Scan for the cell matching the given text and deliver its (x, y) coordinate at center. 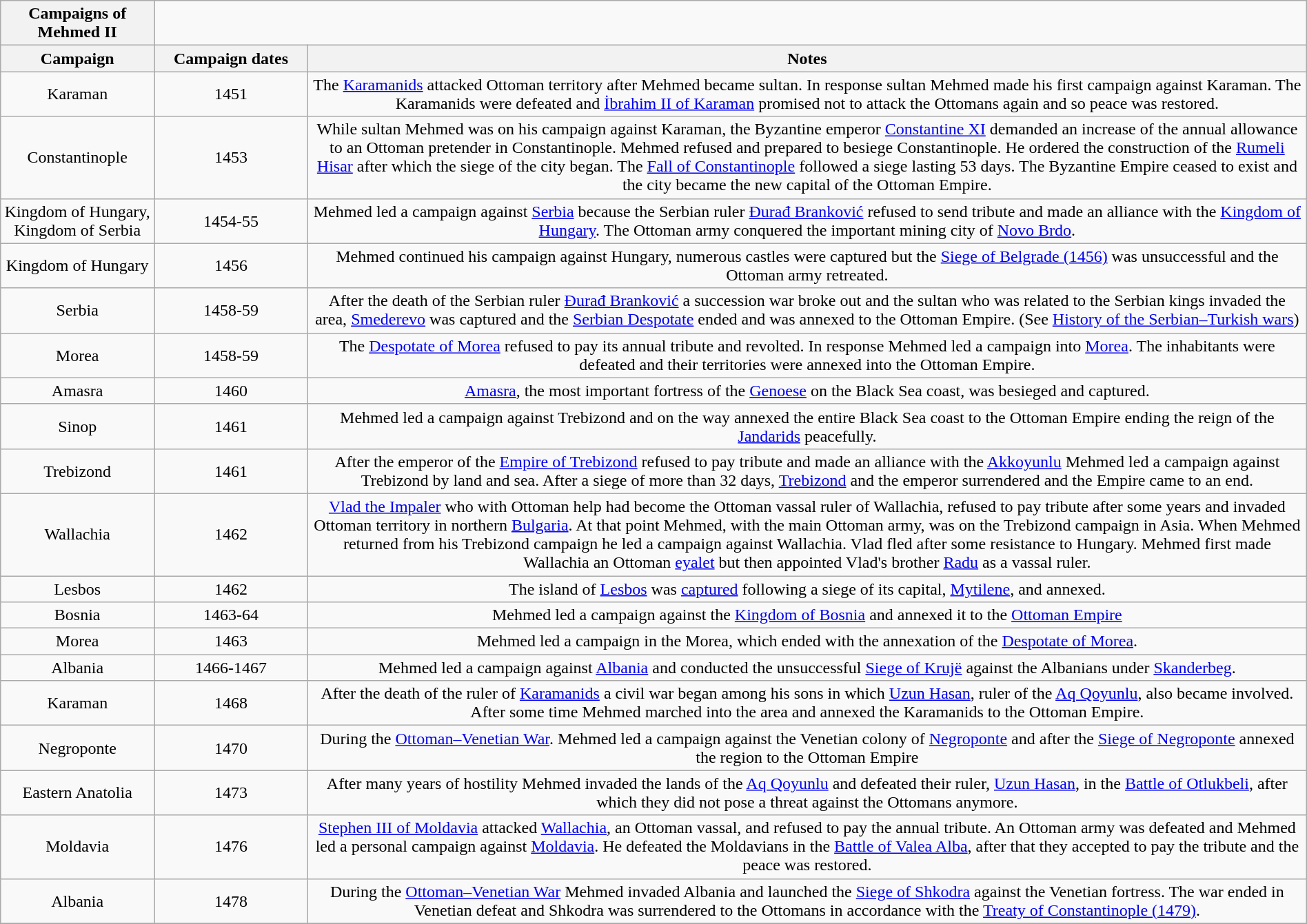
Kingdom of Hungary, Kingdom of Serbia (77, 220)
Amasra, the most important fortress of the Genoese on the Black Sea coast, was besieged and captured. (807, 391)
Mehmed led a campaign in the Morea, which ended with the annexation of the Despotate of Morea. (807, 641)
1451 (232, 94)
1453 (232, 157)
Sinop (77, 426)
1473 (232, 792)
Serbia (77, 310)
1476 (232, 847)
Campaign (77, 59)
1478 (232, 901)
Kingdom of Hungary (77, 266)
Wallachia (77, 535)
1456 (232, 266)
Amasra (77, 391)
1470 (232, 748)
Mehmed led a campaign against Albania and conducted the unsuccessful Siege of Krujë against the Albanians under Skanderbeg. (807, 668)
Campaign dates (232, 59)
1463 (232, 641)
Mehmed led a campaign against the Kingdom of Bosnia and annexed it to the Ottoman Empire (807, 615)
Notes (807, 59)
Lesbos (77, 589)
Campaigns of Mehmed II (77, 23)
1466-1467 (232, 668)
Negroponte (77, 748)
Eastern Anatolia (77, 792)
The island of Lesbos was captured following a siege of its capital, Mytilene, and annexed. (807, 589)
1468 (232, 703)
Bosnia (77, 615)
Moldavia (77, 847)
1460 (232, 391)
1463-64 (232, 615)
Constantinople (77, 157)
Trebizond (77, 471)
1454-55 (232, 220)
